Capture the cell that displays the provided text and extract its [X, Y] central coordinate. 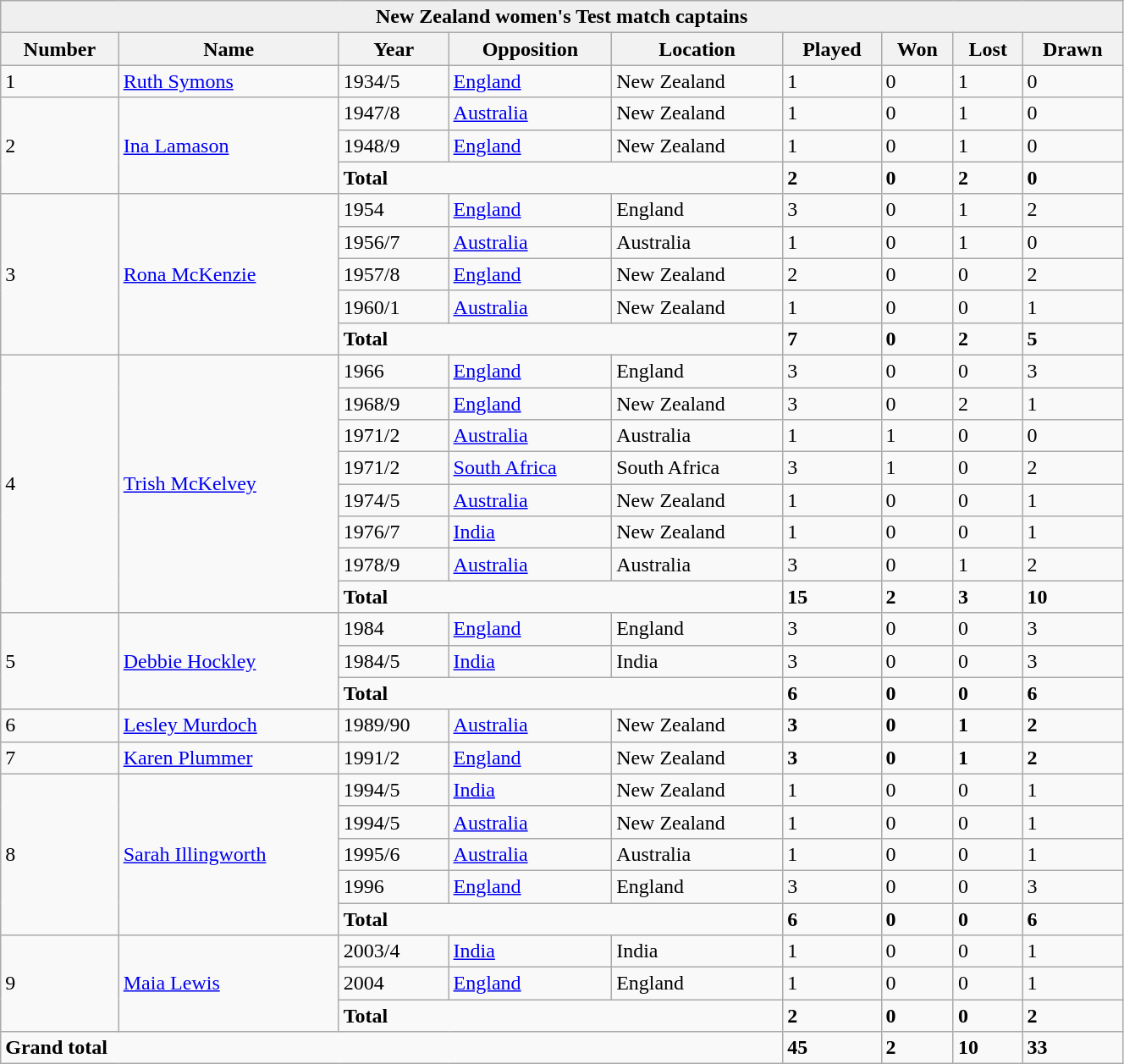
2004 [394, 984]
Trish McKelvey [229, 483]
1974/5 [394, 500]
1968/9 [394, 404]
1991/2 [394, 758]
New Zealand women's Test match captains [562, 17]
45 [832, 1048]
1976/7 [394, 532]
8 [59, 854]
Name [229, 49]
Grand total [392, 1048]
33 [1072, 1048]
Lesley Murdoch [229, 725]
1956/7 [394, 242]
Debbie Hockley [229, 661]
4 [59, 483]
Won [917, 49]
9 [59, 984]
1948/9 [394, 146]
1996 [394, 886]
1989/90 [394, 725]
1954 [394, 210]
1978/9 [394, 565]
15 [832, 597]
Rona McKenzie [229, 274]
Drawn [1072, 49]
1957/8 [394, 274]
1966 [394, 371]
Lost [988, 49]
Location [697, 49]
Year [394, 49]
Opposition [530, 49]
Karen Plummer [229, 758]
2003/4 [394, 951]
Number [59, 49]
1960/1 [394, 306]
1984/5 [394, 661]
1995/6 [394, 854]
1934/5 [394, 81]
Maia Lewis [229, 984]
Played [832, 49]
Ina Lamason [229, 146]
1984 [394, 629]
Sarah Illingworth [229, 854]
1947/8 [394, 113]
Ruth Symons [229, 81]
